For the text-containing cell, return its midpoint in (X, Y) coordinate format. 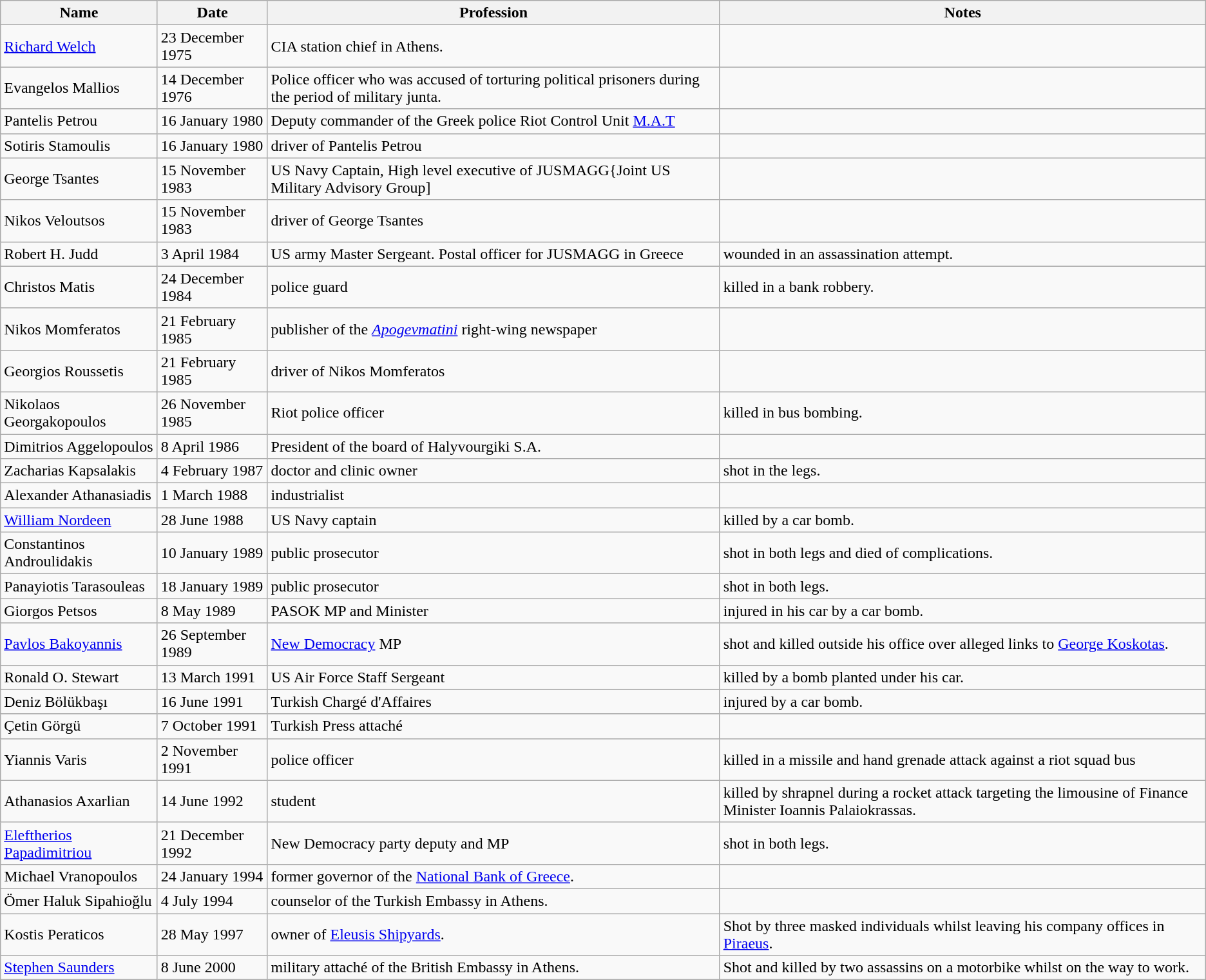
Richard Welch (79, 46)
Eleftherios Papadimitriou (79, 843)
CIA station chief in Athens. (493, 46)
counselor of the Turkish Embassy in Athens. (493, 901)
killed by a bomb planted under his car. (962, 677)
Robert H. Judd (79, 254)
8 June 2000 (213, 968)
killed in bus bombing. (962, 412)
Zacharias Kapsalakis (79, 471)
14 December 1976 (213, 88)
14 June 1992 (213, 802)
8 April 1986 (213, 447)
Date (213, 13)
killed in a missile and hand grenade attack against a riot squad bus (962, 759)
police officer (493, 759)
Athanasios Axarlian (79, 802)
New Democracy MP (493, 644)
police guard (493, 287)
28 May 1997 (213, 934)
shot in the legs. (962, 471)
wounded in an assassination attempt. (962, 254)
owner of Eleusis Shipyards. (493, 934)
Kostis Peraticos (79, 934)
Yiannis Varis (79, 759)
26 November 1985 (213, 412)
killed by shrapnel during a rocket attack targeting the limousine of Finance Minister Ioannis Palaiokrassas. (962, 802)
1 March 1988 (213, 495)
Shot and killed by two assassins on a motorbike whilst on the way to work. (962, 968)
Michael Vranopoulos (79, 876)
US Navy Captain, High level executive of JUSMAGG{Joint US Military Advisory Group] (493, 179)
28 June 1988 (213, 520)
Nikolaos Georgakopoulos (79, 412)
Pavlos Bakoyannis (79, 644)
New Democracy party deputy and MP (493, 843)
Nikos Momferatos (79, 329)
George Tsantes (79, 179)
Shot by three masked individuals whilst leaving his company offices in Piraeus. (962, 934)
16 June 1991 (213, 702)
Georgios Roussetis (79, 371)
21 December 1992 (213, 843)
PASOK MP and Minister (493, 611)
driver of Nikos Momferatos (493, 371)
24 December 1984 (213, 287)
4 February 1987 (213, 471)
Deniz Bölükbaşı (79, 702)
shot in both legs and died of complications. (962, 553)
2 November 1991 (213, 759)
Name (79, 13)
Turkish Chargé d'Affaires (493, 702)
former governor of the National Bank of Greece. (493, 876)
Dimitrios Aggelopoulos (79, 447)
Evangelos Mallios (79, 88)
Çetin Görgü (79, 726)
Profession (493, 13)
killed by a car bomb. (962, 520)
Sotiris Stamoulis (79, 146)
shot and killed outside his office over alleged links to George Koskotas. (962, 644)
US Air Force Staff Sergeant (493, 677)
military attaché of the British Embassy in Athens. (493, 968)
injured by a car bomb. (962, 702)
President of the board of Halyvourgiki S.A. (493, 447)
industrialist (493, 495)
24 January 1994 (213, 876)
Notes (962, 13)
Giorgos Petsos (79, 611)
publisher of the Apogevmatini right-wing newspaper (493, 329)
Constantinos Androulidakis (79, 553)
Panayiotis Tarasouleas (79, 586)
Nikos Veloutsos (79, 220)
Pantelis Petrou (79, 121)
Alexander Athanasiadis (79, 495)
driver of George Tsantes (493, 220)
injured in his car by a car bomb. (962, 611)
18 January 1989 (213, 586)
Stephen Saunders (79, 968)
8 May 1989 (213, 611)
Ronald O. Stewart (79, 677)
driver of Pantelis Petrou (493, 146)
student (493, 802)
Deputy commander of the Greek police Riot Control Unit M.A.T (493, 121)
doctor and clinic owner (493, 471)
23 December 1975 (213, 46)
Ömer Haluk Sipahioğlu (79, 901)
Turkish Press attaché (493, 726)
Riot police officer (493, 412)
26 September 1989 (213, 644)
7 October 1991 (213, 726)
3 April 1984 (213, 254)
US Navy captain (493, 520)
4 July 1994 (213, 901)
10 January 1989 (213, 553)
killed in a bank robbery. (962, 287)
Christos Matis (79, 287)
US army Master Sergeant. Postal officer for JUSMAGG in Greece (493, 254)
13 March 1991 (213, 677)
Police officer who was accused of torturing political prisoners during the period of military junta. (493, 88)
William Nordeen (79, 520)
